Scan for the cell matching the given text and deliver its (X, Y) coordinate at center. 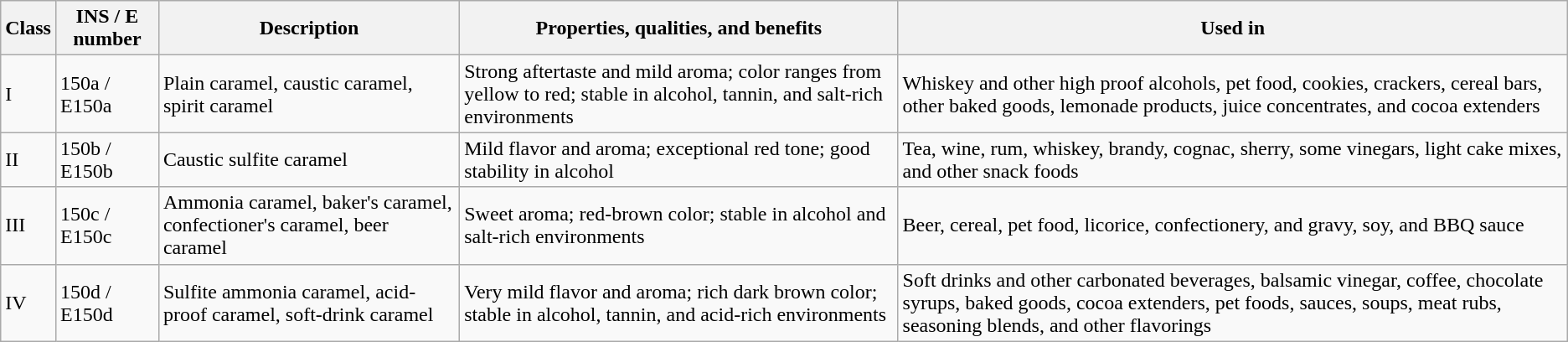
Caustic sulfite caramel (308, 159)
Plain caramel, caustic caramel, spirit caramel (308, 94)
Sulfite ammonia caramel, acid-proof caramel, soft-drink caramel (308, 303)
Strong aftertaste and mild aroma; color ranges from yellow to red; stable in alcohol, tannin, and salt-rich environments (678, 94)
150d / E150d (107, 303)
Tea, wine, rum, whiskey, brandy, cognac, sherry, some vinegars, light cake mixes, and other snack foods (1233, 159)
III (28, 225)
INS / E number (107, 28)
Properties, qualities, and benefits (678, 28)
150c / E150c (107, 225)
I (28, 94)
Class (28, 28)
Sweet aroma; red-brown color; stable in alcohol and salt-rich environments (678, 225)
Ammonia caramel, baker's caramel, confectioner's caramel, beer caramel (308, 225)
Used in (1233, 28)
II (28, 159)
Description (308, 28)
Very mild flavor and aroma; rich dark brown color; stable in alcohol, tannin, and acid-rich environments (678, 303)
150a / E150a (107, 94)
Mild flavor and aroma; exceptional red tone; good stability in alcohol (678, 159)
Beer, cereal, pet food, licorice, confectionery, and gravy, soy, and BBQ sauce (1233, 225)
IV (28, 303)
150b / E150b (107, 159)
